Locate the cell with the specified text and output its (X, Y) center coordinate. 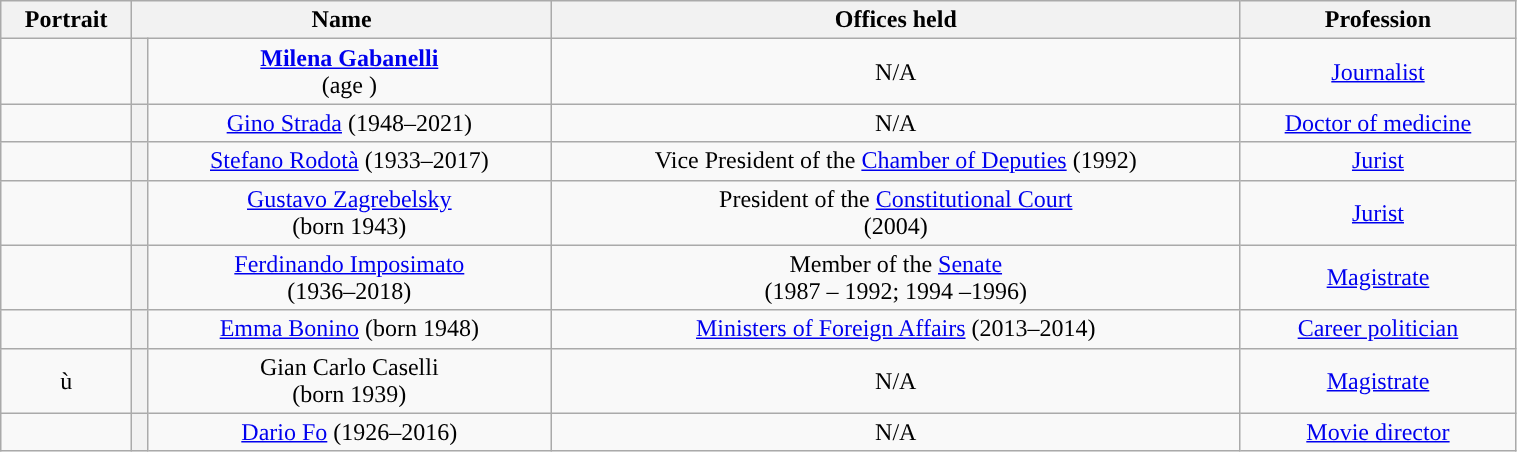
Profession (1378, 20)
Vice President of the Chamber of Deputies (1992) (896, 161)
Offices held (896, 20)
President of the Constitutional Court(2004) (896, 212)
Emma Bonino (born 1948) (350, 329)
Stefano Rodotà (1933–2017) (350, 161)
Portrait (66, 20)
Milena Gabanelli(age ) (350, 72)
Dario Fo (1926–2016) (350, 432)
Doctor of medicine (1378, 123)
Gustavo Zagrebelsky (born 1943) (350, 212)
Journalist (1378, 72)
ù (66, 380)
Career politician (1378, 329)
Member of the Senate(1987 – 1992; 1994 –1996) (896, 278)
Ferdinando Imposimato(1936–2018) (350, 278)
Gian Carlo Caselli (born 1939) (350, 380)
Movie director (1378, 432)
Name (342, 20)
Ministers of Foreign Affairs (2013–2014) (896, 329)
Gino Strada (1948–2021) (350, 123)
